Search for the cell housing the specified text and yield its (x, y) center coordinate. 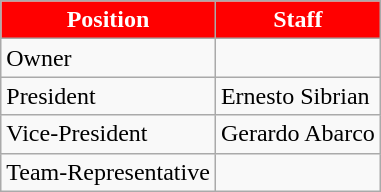
President (108, 96)
Position (108, 20)
Staff (298, 20)
Vice-President (108, 134)
Team-Representative (108, 172)
Ernesto Sibrian (298, 96)
Owner (108, 58)
Gerardo Abarco (298, 134)
